Capture the cell that displays the provided text and extract its (x, y) central coordinate. 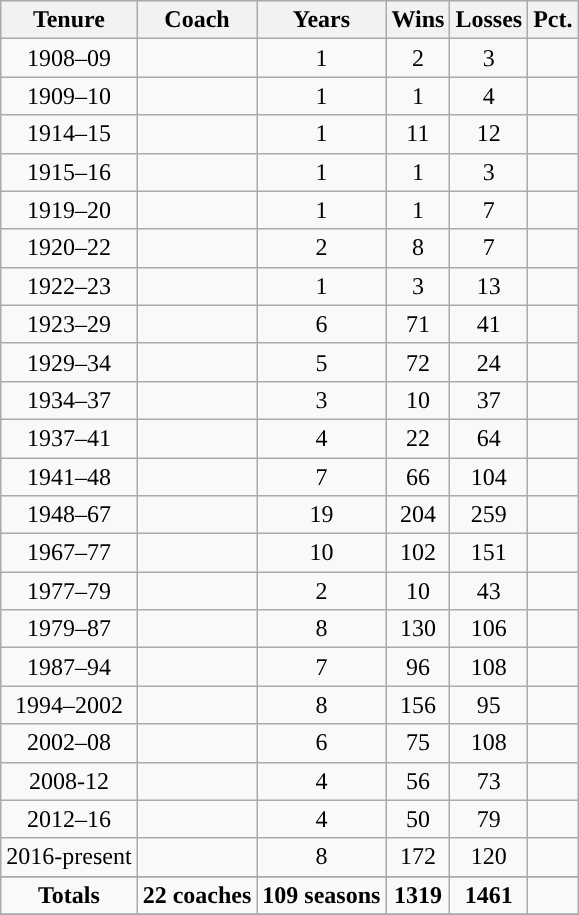
1934–37 (69, 400)
102 (418, 553)
95 (489, 705)
2002–08 (69, 743)
1994–2002 (69, 705)
1919–20 (69, 210)
Coach (197, 20)
156 (418, 705)
104 (489, 477)
1908–09 (69, 58)
151 (489, 553)
1967–77 (69, 553)
1941–48 (69, 477)
1929–34 (69, 362)
2008-12 (69, 781)
130 (418, 629)
12 (489, 134)
Pct. (553, 20)
2012–16 (69, 819)
Wins (418, 20)
1922–23 (69, 286)
64 (489, 438)
1319 (418, 895)
1914–15 (69, 134)
Years (322, 20)
1909–10 (69, 96)
1979–87 (69, 629)
2016-present (69, 857)
1920–22 (69, 248)
1987–94 (69, 667)
106 (489, 629)
172 (418, 857)
13 (489, 286)
79 (489, 819)
71 (418, 324)
120 (489, 857)
56 (418, 781)
1461 (489, 895)
1915–16 (69, 172)
259 (489, 515)
11 (418, 134)
5 (322, 362)
96 (418, 667)
19 (322, 515)
1937–41 (69, 438)
24 (489, 362)
37 (489, 400)
Losses (489, 20)
22 (418, 438)
72 (418, 362)
41 (489, 324)
Totals (69, 895)
73 (489, 781)
1977–79 (69, 591)
204 (418, 515)
Tenure (69, 20)
50 (418, 819)
1923–29 (69, 324)
109 seasons (322, 895)
22 coaches (197, 895)
66 (418, 477)
1948–67 (69, 515)
43 (489, 591)
75 (418, 743)
